Return the [X, Y] coordinate for the center point of the cell that contains the specified text.  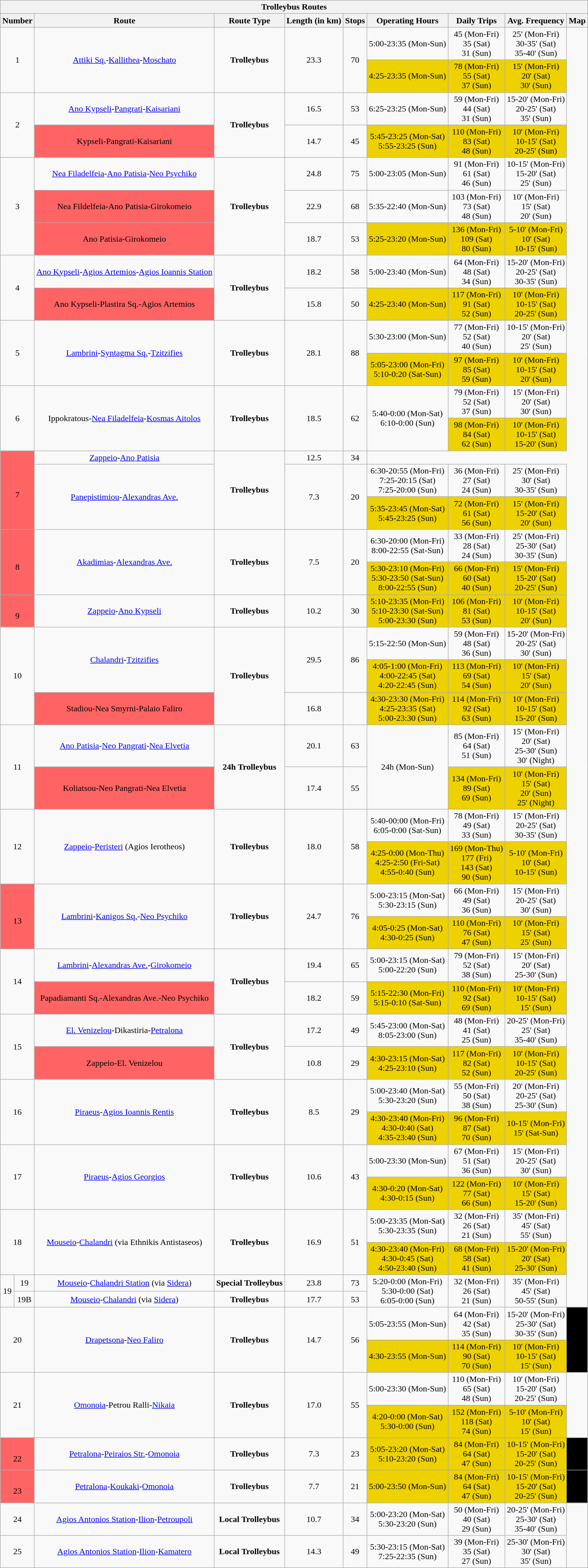
Panepistimiou-Alexandras Ave. [124, 497]
70 [355, 60]
Mouseio-Chalandri (via Sidera) [124, 1299]
5:00-23:40 (Mon-Sat)5:30-23:20 (Sun) [408, 1096]
Map [577, 21]
25 [17, 1552]
5:35-23:45 (Mon-Sat)5:45-23:25 (Sun) [408, 513]
13 [17, 917]
23.3 [314, 60]
5:10-23:35 (Mon-Fri)5:10-23:30 (Sat-Sun)5:00-23:30 (Sun) [408, 611]
Mouseio-Chalandri (via Ethnikis Antistaseos) [124, 1242]
110 (Mon-Fri)92 (Sat)69 (Sun) [476, 998]
59 (Mon-Fri)44 (Sat)31 (Sun) [476, 109]
5:00-23:35 (Mon-Sun) [408, 44]
20-25' (Mon-Fri)25' (Sat)35-40' (Sun) [536, 1030]
10' (Mon-Fri)15' (Sat)25' (Sun) [536, 933]
24h Trolleybus [249, 767]
59 [355, 998]
6:30-20:55 (Mon-Fri)7:25-20:15 (Sat)7:25-20:00 (Sun) [408, 481]
5:25-23:20 (Mon-Sun) [408, 239]
1 [17, 60]
51 [355, 1242]
4 [17, 288]
Omonoia-Petrou Ralli-Nikaia [124, 1405]
25' (Mon-Fri)25-30' (Sat)30-35' (Sun) [536, 546]
50 (Mon-Fri)40 (Sat)29 (Sun) [476, 1519]
11 [17, 767]
7.7 [314, 1487]
63 [355, 746]
Lambrini-Alexandras Ave.-Girokomeio [124, 965]
Nea Fildelfeia-Ano Patisia-Girokomeio [124, 206]
5:45-23:25 (Mon-Sat)5:55-23:25 (Sun) [408, 141]
10' (Mon-Fri)15' (Sat)15-20' (Sun) [536, 1193]
5:20-0:00 (Mon-Fri)5:30-0:00 (Sat)6:05-0:00 (Sun) [408, 1291]
Agios Antonios Station-Ilion-Petroupoli [124, 1519]
5:00-23:50 (Mon-Sun) [408, 1487]
15-20' (Mon-Fri)20-25' (Sat)30' (Sun) [536, 643]
35' (Mon-Fri)45' (Sat)50-55' (Sun) [536, 1291]
Route Type [249, 21]
5:00-23:05 (Mon-Sun) [408, 174]
Zappeio-Ano Patisia [124, 458]
91 (Mon-Fri)61 (Sat)46 (Sun) [476, 174]
Ano Kypseli-Plastira Sq.-Agios Artemios [124, 304]
7.5 [314, 562]
5:00-23:40 (Mon-Sun) [408, 271]
110 (Mon-Fri)65 (Sat)48 (Sun) [476, 1389]
18.7 [314, 239]
Daily Trips [476, 21]
59 (Mon-Fri)48 (Sat)36 (Sun) [476, 643]
4:30-23:40 (Mon-Fri)4:30-0:45 (Sat)4:50-23:40 (Sun) [408, 1258]
78 (Mon-Fri)55 (Sat)37 (Sun) [476, 76]
55 (Mon-Fri)50 (Sat)38 (Sun) [476, 1096]
15 [17, 1047]
4:05-0:25 (Mon-Sat)4:30-0:25 (Sun) [408, 933]
15' (Mon-Fri)20' (Sat)25-30' (Sun)30' (Night) [536, 746]
68 [355, 206]
15.8 [314, 304]
7 [17, 490]
75 [355, 174]
15' (Mon-Fri)20-25' (Sat)30-35' (Sun) [536, 825]
23.8 [314, 1283]
30 [355, 611]
28.1 [314, 353]
33 (Mon-Fri)28 (Sat)24 (Sun) [476, 546]
Route [124, 21]
10.8 [314, 1063]
97 (Mon-Fri)85 (Sat)59 (Sun) [476, 369]
50 [355, 304]
Ippokratous-Nea Filadelfeia-Kosmas Aitolos [124, 418]
10 [17, 676]
Mouseio-Chalandri Station (via Sidera) [124, 1283]
76 [355, 917]
14.3 [314, 1552]
15-20' (Mon-Fri)20-25' (Sat)30-35' (Sun) [536, 271]
114 (Mon-Fri)90 (Sat)70 (Sun) [476, 1356]
77 (Mon-Fri)52 (Sat)40 (Sun) [476, 337]
24 [17, 1519]
48 (Mon-Fri)41 (Sat)25 (Sun) [476, 1030]
65 [355, 965]
5:00-23:15 (Mon-Sat)5:30-23:15 (Sun) [408, 900]
67 (Mon-Fri)51 (Sat)36 (Sun) [476, 1161]
8.5 [314, 1112]
15' (Mon-Fri)15-20' (Sat)20-25' (Sun) [536, 578]
25' (Mon-Fri)30' (Sat)30-35' (Sun) [536, 481]
19B [24, 1299]
20-25' (Mon-Fri)25-30' (Sat)35-40' (Sun) [536, 1519]
103 (Mon-Fri)73 (Sat)48 (Sun) [476, 206]
4:05-1:00 (Mon-Fri)4:00-22:45 (Sat)4:20-22:45 (Sun) [408, 676]
14 [17, 982]
Number [17, 21]
106 (Mon-Fri)81 (Sat)53 (Sun) [476, 611]
24.7 [314, 917]
24h (Mon-Sun) [408, 767]
79 (Mon-Fri)52 (Sat)37 (Sun) [476, 402]
15-20' (Mon-Fri)20' (Sat)25-30' (Sun) [536, 1258]
10.6 [314, 1177]
5:40-0:00 (Mon-Sat)6:10-0:00 (Sun) [408, 418]
5:15-22:50 (Mon-Sun) [408, 643]
10' (Mon-Fri)15-20' (Sat)20-25' (Sun) [536, 1389]
18 [17, 1242]
Trolleybus Routes [294, 7]
64 (Mon-Fri)42 (Sat)35 (Sun) [476, 1323]
24.8 [314, 174]
4:25-23:40 (Mon-Sun) [408, 304]
Zappeio-Ano Kypseli [124, 611]
10-15' (Mon-Fri)20' (Sat)25' (Sun) [536, 337]
78 (Mon-Fri)49 (Sat)33 (Sun) [476, 825]
5:15-22:30 (Mon-Fri)5:15-0:10 (Sat-Sun) [408, 998]
12.5 [314, 458]
17.7 [314, 1299]
96 (Mon-Fri)87 (Sat)70 (Sun) [476, 1128]
Petralona-Peiraios Str.-Omonoia [124, 1454]
Attiki Sq.-Kallithea-Moschato [124, 60]
66 (Mon-Fri)49 (Sat)36 (Sun) [476, 900]
17.4 [314, 788]
73 [355, 1283]
117 (Mon-Fri)91 (Sat)52 (Sun) [476, 304]
4:30-23:30 (Mon-Fri)4:25-23:35 (Sat)5:00-23:30 (Sun) [408, 708]
5:30-23:10 (Mon-Fri)5:30-23:50 (Sat-Sun)8:00-22:55 (Sun) [408, 578]
5:00-23:35 (Mon-Sat)5:30-23:35 (Sun) [408, 1226]
6:25-23:25 (Mon-Sun) [408, 109]
5:35-22:40 (Mon-Sun) [408, 206]
10' (Mon-Fri)15' (Sat)20' (Sun)25' (Night) [536, 788]
16 [17, 1112]
18.5 [314, 418]
El. Venizelou-Dikastiria-Petralona [124, 1030]
Kypseli-Pangrati-Kaisariani [124, 141]
5 [17, 353]
Ano Patisia-Girokomeio [124, 239]
5:05-23:00 (Mon-Fri)5:10-0:20 (Sat-Sun) [408, 369]
88 [355, 353]
Ano Patisia-Neo Pangrati-Nea Elvetia [124, 746]
17 [17, 1177]
2 [17, 125]
18.0 [314, 846]
20.1 [314, 746]
122 (Mon-Fri)77 (Sat)66 (Sun) [476, 1193]
Drapetsona-Neo Faliro [124, 1340]
17.0 [314, 1405]
Avg. Frequency [536, 21]
4:30-23:40 (Mon-Fri)4:30-0:40 (Sat)4:35-23:40 (Sun) [408, 1128]
15-20' (Mon-Fri)20-25' (Sat)35' (Sun) [536, 109]
Petralona-Koukaki-Omonoia [124, 1487]
22.9 [314, 206]
4:30-23:55 (Mon-Sun) [408, 1356]
19.4 [314, 965]
10.2 [314, 611]
Nea Filadelfeia-Ano Patisia-Neo Psychiko [124, 174]
62 [355, 418]
9 [17, 611]
12 [17, 846]
169 (Mon-Thu)177 (Fri)143 (Sat)90 (Sun) [476, 863]
25-30' (Mon-Fri)30' (Sat)35' (Sun) [536, 1552]
16.9 [314, 1242]
5-10' (Mon-Fri)10' (Sat)15' (Sun) [536, 1421]
4:20-0:00 (Mon-Sat)5:30-0:00 (Sun) [408, 1421]
66 (Mon-Fri)60 (Sat)40 (Sun) [476, 578]
68 (Mon-Fri)58 (Sat)41 (Sun) [476, 1258]
Papadiamanti Sq.-Alexandras Ave.-Neo Psychiko [124, 998]
45 (Mon-Fri)35 (Sat)31 (Sun) [476, 44]
114 (Mon-Fri)92 (Sat)63 (Sun) [476, 708]
35' (Mon-Fri)45' (Sat)55' (Sun) [536, 1226]
4:30-23:15 (Mon-Sat)4:25-23:10 (Sun) [408, 1063]
10.7 [314, 1519]
Special Trolleybus [249, 1283]
10-15' (Mon-Fri)15' (Sat-Sun) [536, 1128]
Operating Hours [408, 21]
110 (Mon-Fri)83 (Sat)48 (Sun) [476, 141]
136 (Mon-Fri)109 (Sat)80 (Sun) [476, 239]
79 (Mon-Fri)52 (Sat)38 (Sun) [476, 965]
6 [17, 418]
10-15' (Mon-Fri)15-20' (Sat)25' (Sun) [536, 174]
Chalandri-Tzitzifies [124, 660]
72 (Mon-Fri)61 (Sat)56 (Sun) [476, 513]
39 (Mon-Fri)35 (Sat)27 (Sun) [476, 1552]
5:45-23:00 (Mon-Sat)8:05-23:00 (Sun) [408, 1030]
15' (Mon-Fri)15-20' (Sat)20' (Sun) [536, 513]
85 (Mon-Fri)64 (Sat)51 (Sun) [476, 746]
Length (in km) [314, 21]
Ano Kypseli-Agios Artemios-Agios Ioannis Station [124, 271]
5:00-23:20 (Mon-Sat)5:30-23:20 (Sun) [408, 1519]
Agios Antonios Station-Ilion-Kamatero [124, 1552]
8 [17, 562]
5:40-00:00 (Mon-Fri)6:05-0:00 (Sat-Sun) [408, 825]
86 [355, 660]
Lambrini-Kanigos Sq.-Neo Psychiko [124, 917]
45 [355, 141]
15-20' (Mon-Fri)25-30' (Sat)30-35' (Sun) [536, 1323]
29.5 [314, 660]
Stadiou-Nea Smyrni-Palaio Faliro [124, 708]
Ano Kypseli-Pangrati-Kaisariani [124, 109]
Koliatsou-Neo Pangrati-Nea Elvetia [124, 788]
5:05-23:20 (Mon-Sat)5:10-23:20 (Sun) [408, 1454]
5:00-23:15 (Mon-Sat)5:00-22:20 (Sun) [408, 965]
113 (Mon-Fri)69 (Sat)54 (Sun) [476, 676]
3 [17, 206]
16.8 [314, 708]
17.2 [314, 1030]
25' (Mon-Fri)30-35' (Sat)35-40' (Sun) [536, 44]
16.5 [314, 109]
Piraeus-Agios Georgios [124, 1177]
152 (Mon-Fri)118 (Sat)74 (Sun) [476, 1421]
Zappeio-El. Venizelou [124, 1063]
134 (Mon-Fri)89 (Sat)69 (Sun) [476, 788]
64 (Mon-Fri)48 (Sat)34 (Sun) [476, 271]
Akadimias-Alexandras Ave. [124, 562]
5:05-23:55 (Mon-Sun) [408, 1323]
5:30-23:00 (Mon-Sun) [408, 337]
15' (Mon-Fri)20' (Sat)25-30' (Sun) [536, 965]
Stops [355, 21]
110 (Mon-Fri)76 (Sat)47 (Sun) [476, 933]
117 (Mon-Fri)82 (Sat)52 (Sun) [476, 1063]
4:30-0:20 (Mon-Sat)4:30-0:15 (Sun) [408, 1193]
56 [355, 1340]
43 [355, 1177]
Piraeus-Agios Ioannis Rentis [124, 1112]
22 [17, 1454]
36 (Mon-Fri)27 (Sat)24 (Sun) [476, 481]
20' (Mon-Fri)20-25' (Sat)25-30' (Sun) [536, 1096]
6:30-20:00 (Mon-Fri)8:00-22:55 (Sat-Sun) [408, 546]
Zappeio-Peristeri (Agios Ierotheos) [124, 846]
5:30-23:15 (Mon-Sat)7:25-22:35 (Sun) [408, 1552]
98 (Mon-Fri)84 (Sat)62 (Sun) [476, 435]
Lambrini-Syntagma Sq.-Tzitzifies [124, 353]
4:25-23:35 (Mon-Sun) [408, 76]
4:25-0:00 (Mon-Thu)4:25-2:50 (Fri-Sat)4:55-0:40 (Sun) [408, 863]
